Locate the cell with the specified text and output its (x, y) center coordinate. 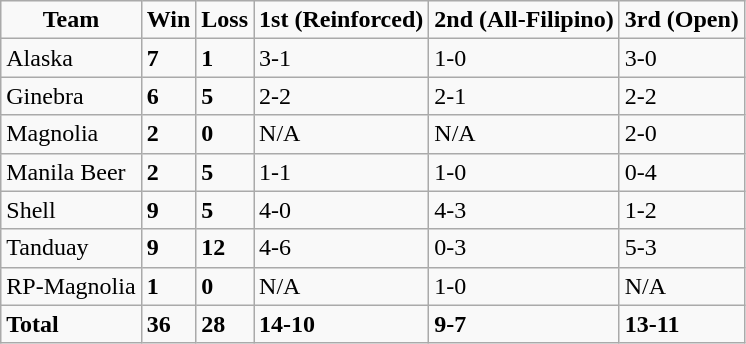
Loss (225, 20)
Manila Beer (71, 172)
Shell (71, 210)
Win (168, 20)
2-0 (682, 134)
28 (225, 324)
Ginebra (71, 96)
2-1 (524, 96)
Team (71, 20)
2nd (All-Filipino) (524, 20)
3-0 (682, 58)
7 (168, 58)
14-10 (342, 324)
9-7 (524, 324)
3rd (Open) (682, 20)
RP-Magnolia (71, 286)
4-6 (342, 248)
1-2 (682, 210)
Tanduay (71, 248)
13-11 (682, 324)
1-1 (342, 172)
Alaska (71, 58)
Total (71, 324)
3-1 (342, 58)
12 (225, 248)
4-0 (342, 210)
6 (168, 96)
0-3 (524, 248)
Magnolia (71, 134)
4-3 (524, 210)
0-4 (682, 172)
1st (Reinforced) (342, 20)
5-3 (682, 248)
36 (168, 324)
